Pinpoint the cell where the given text exists, returning its (X, Y) midpoint coordinate. 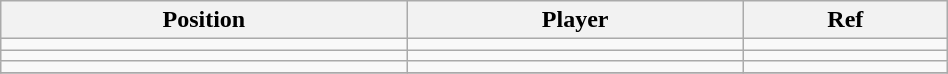
Ref (845, 20)
Player (576, 20)
Position (204, 20)
